Pinpoint the cell where the given text exists, returning its (X, Y) midpoint coordinate. 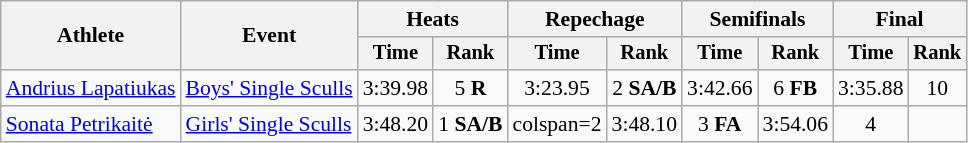
Andrius Lapatiukas (91, 88)
3:54.06 (796, 124)
6 FB (796, 88)
Event (270, 36)
Repechage (594, 19)
Heats (433, 19)
Sonata Petrikaitė (91, 124)
1 SA/B (470, 124)
3:39.98 (396, 88)
3:48.20 (396, 124)
2 SA/B (644, 88)
Boys' Single Sculls (270, 88)
Girls' Single Sculls (270, 124)
10 (938, 88)
5 R (470, 88)
colspan=2 (556, 124)
3 FA (720, 124)
3:35.88 (870, 88)
3:48.10 (644, 124)
Semifinals (758, 19)
Athlete (91, 36)
Final (900, 19)
3:42.66 (720, 88)
3:23.95 (556, 88)
4 (870, 124)
